Search for the cell housing the specified text and yield its (x, y) center coordinate. 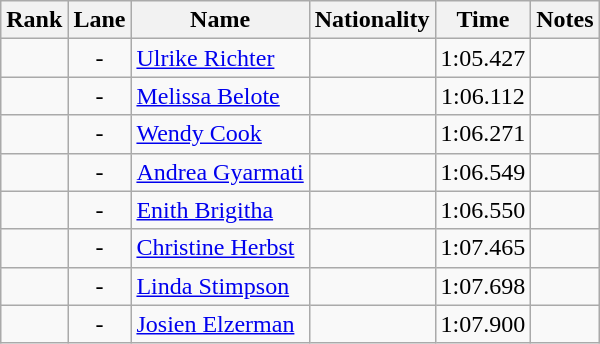
Linda Stimpson (220, 286)
Melissa Belote (220, 96)
Notes (565, 20)
Nationality (372, 20)
Wendy Cook (220, 134)
Andrea Gyarmati (220, 172)
1:06.112 (483, 96)
Enith Brigitha (220, 210)
Christine Herbst (220, 248)
1:05.427 (483, 58)
1:07.698 (483, 286)
Time (483, 20)
1:06.550 (483, 210)
Lane (100, 20)
1:06.549 (483, 172)
Rank (34, 20)
1:07.900 (483, 324)
1:06.271 (483, 134)
Josien Elzerman (220, 324)
Name (220, 20)
Ulrike Richter (220, 58)
1:07.465 (483, 248)
